Identify which cell holds the provided text, then report its [x, y] central coordinate. 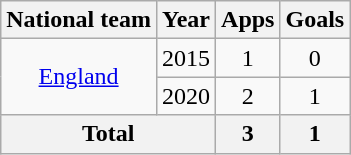
England [79, 77]
2 [248, 96]
Total [108, 134]
0 [315, 58]
Year [186, 20]
National team [79, 20]
Goals [315, 20]
Apps [248, 20]
2015 [186, 58]
2020 [186, 96]
3 [248, 134]
